Pinpoint the cell where the given text exists, returning its [X, Y] midpoint coordinate. 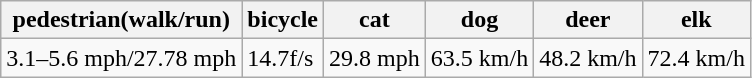
72.4 km/h [696, 58]
3.1–5.6 mph/27.78 mph [122, 58]
63.5 km/h [479, 58]
cat [375, 20]
pedestrian(walk/run) [122, 20]
29.8 mph [375, 58]
14.7f/s [283, 58]
bicycle [283, 20]
48.2 km/h [588, 58]
dog [479, 20]
deer [588, 20]
elk [696, 20]
